Locate the cell with the specified text and output its [x, y] center coordinate. 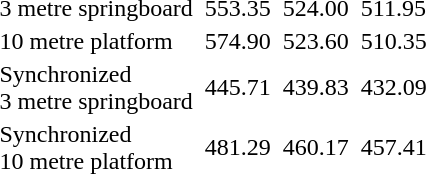
523.60 [316, 41]
445.71 [238, 88]
439.83 [316, 88]
574.90 [238, 41]
